Pinpoint the cell where the given text exists, returning its (X, Y) midpoint coordinate. 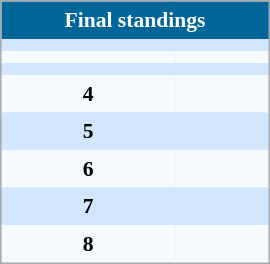
7 (88, 207)
8 (88, 244)
4 (88, 94)
5 (88, 131)
6 (88, 169)
Final standings (135, 20)
